From the cell containing the given text, extract its center point as (X, Y) coordinate. 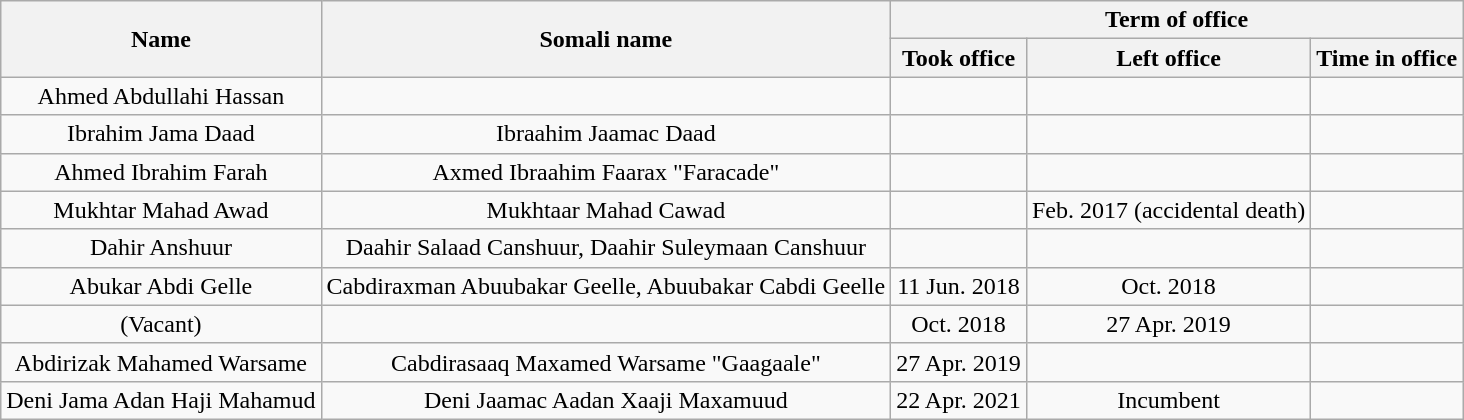
Cabdiraxman Abuubakar Geelle, Abuubakar Cabdi Geelle (606, 286)
Cabdirasaaq Maxamed Warsame "Gaagaale" (606, 362)
Feb. 2017 (accidental death) (1168, 210)
Dahir Anshuur (161, 248)
Mukhtaar Mahad Cawad (606, 210)
Ibraahim Jaamac Daad (606, 134)
Incumbent (1168, 400)
Ahmed Abdullahi Hassan (161, 96)
Abdirizak Mahamed Warsame (161, 362)
Abukar Abdi Gelle (161, 286)
Left office (1168, 58)
Deni Jaamac Aadan Xaaji Maxamuud (606, 400)
Ahmed Ibrahim Farah (161, 172)
Took office (959, 58)
Term of office (1177, 20)
Time in office (1387, 58)
(Vacant) (161, 324)
22 Apr. 2021 (959, 400)
Deni Jama Adan Haji Mahamud (161, 400)
Somali name (606, 39)
Name (161, 39)
Mukhtar Mahad Awad (161, 210)
Axmed Ibraahim Faarax "Faracade" (606, 172)
Ibrahim Jama Daad (161, 134)
Daahir Salaad Canshuur, Daahir Suleymaan Canshuur (606, 248)
11 Jun. 2018 (959, 286)
